Extract the [x, y] coordinate from the center of the cell holding the provided text.  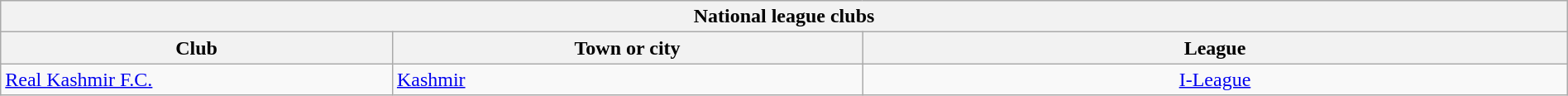
Town or city [627, 48]
Real Kashmir F.C. [197, 79]
National league clubs [784, 17]
Kashmir [627, 79]
I-League [1216, 79]
Club [197, 48]
League [1216, 48]
